Determine the (X, Y) coordinate at the center of the cell enclosing the given text.  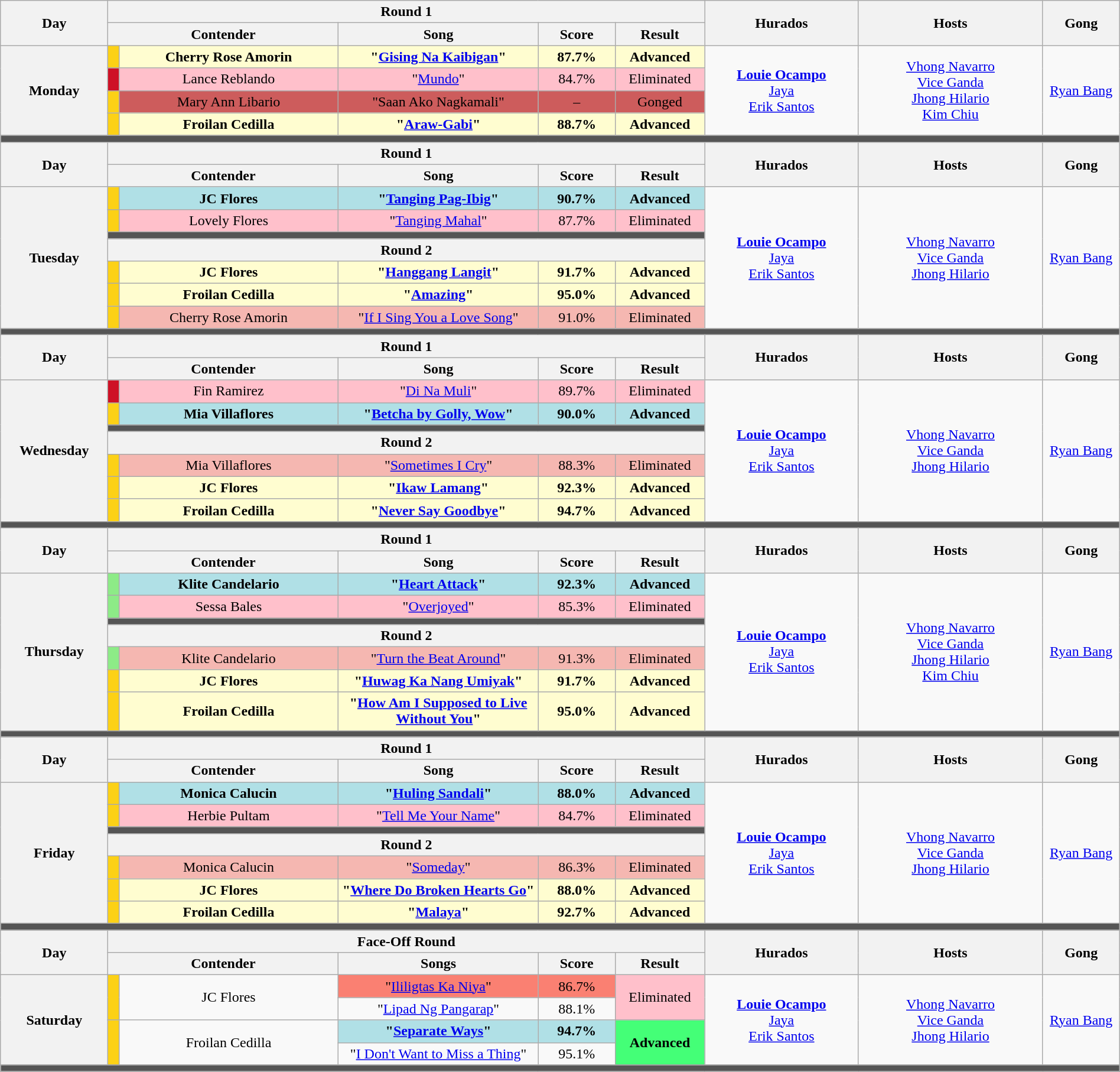
"Lipad Ng Pangarap" (438, 1009)
"Mundo" (438, 79)
"Sometimes I Cry" (438, 465)
"I Don't Want to Miss a Thing" (438, 1054)
Lovely Flores (229, 220)
"Gising Na Kaibigan" (438, 57)
"Betcha by Golly, Wow" (438, 414)
"Malaya" (438, 912)
"Araw-Gabi" (438, 124)
86.7% (577, 986)
"Saan Ako Nagkamali" (438, 102)
"Tanging Mahal" (438, 220)
"Where Do Broken Hearts Go" (438, 889)
Monday (54, 90)
88.3% (577, 465)
85.3% (577, 607)
89.7% (577, 391)
Saturday (54, 1020)
"Turn the Beat Around" (438, 658)
91.0% (577, 317)
"Hanggang Langit" (438, 272)
"Overjoyed" (438, 607)
"Ililigtas Ka Niya" (438, 986)
"Amazing" (438, 295)
Mary Ann Libario (229, 102)
"Tell Me Your Name" (438, 816)
"Di Na Muli" (438, 391)
Lance Reblando (229, 79)
"Ikaw Lamang" (438, 488)
"Heart Attack" (438, 584)
86.3% (577, 867)
Sessa Bales (229, 607)
"Tanging Pag-Ibig" (438, 198)
"Separate Ways" (438, 1031)
Gonged (660, 102)
95.1% (577, 1054)
88.1% (577, 1009)
Face-Off Round (406, 941)
Thursday (54, 652)
Friday (54, 852)
90.0% (577, 414)
"Huwag Ka Nang Umiyak" (438, 681)
90.7% (577, 198)
"How Am I Supposed to Live Without You" (438, 712)
"Someday" (438, 867)
Wednesday (54, 450)
Fin Ramirez (229, 391)
92.7% (577, 912)
88.7% (577, 124)
Herbie Pultam (229, 816)
– (577, 102)
Tuesday (54, 258)
91.3% (577, 658)
"Never Say Goodbye" (438, 510)
"If I Sing You a Love Song" (438, 317)
"Huling Sandali" (438, 793)
Songs (438, 964)
